Extract the [X, Y] coordinate from the center of the cell holding the provided text.  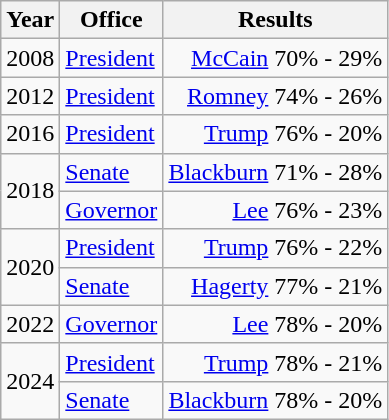
Blackburn 71% - 28% [276, 172]
2020 [30, 267]
2012 [30, 96]
2018 [30, 191]
Office [112, 20]
2016 [30, 134]
Hagerty 77% - 21% [276, 286]
Trump 76% - 22% [276, 248]
Lee 76% - 23% [276, 210]
Year [30, 20]
2022 [30, 324]
Trump 78% - 21% [276, 362]
Romney 74% - 26% [276, 96]
McCain 70% - 29% [276, 58]
Results [276, 20]
Blackburn 78% - 20% [276, 400]
2008 [30, 58]
Trump 76% - 20% [276, 134]
Lee 78% - 20% [276, 324]
2024 [30, 381]
